Locate the cell with the specified text and output its (x, y) center coordinate. 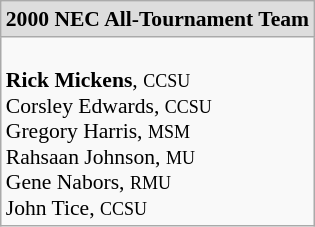
Rick Mickens, CCSU Corsley Edwards, CCSU Gregory Harris, MSM Rahsaan Johnson, MU Gene Nabors, RMU John Tice, CCSU (158, 132)
2000 NEC All-Tournament Team (158, 19)
